Pinpoint the cell where the given text exists, returning its [x, y] midpoint coordinate. 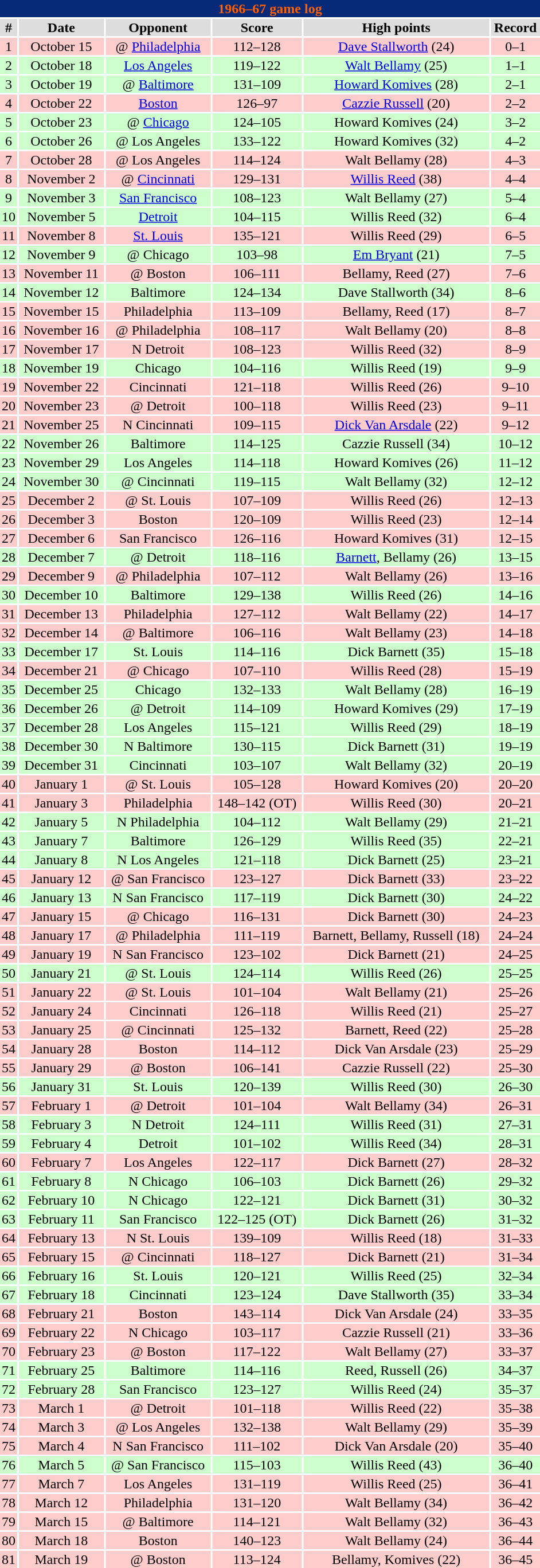
9 [9, 198]
118–127 [257, 1257]
31 [9, 614]
74 [9, 1427]
December 7 [61, 557]
104–116 [257, 368]
Howard Komives (31) [396, 538]
38 [9, 746]
9–12 [515, 425]
112–128 [257, 46]
133–122 [257, 141]
Walt Bellamy (25) [396, 65]
Willis Reed (31) [396, 1124]
Willis Reed (38) [396, 179]
February 28 [61, 1389]
113–124 [257, 1559]
December 9 [61, 576]
13–16 [515, 576]
November 19 [61, 368]
65 [9, 1257]
October 23 [61, 122]
20–21 [515, 803]
30 [9, 595]
January 7 [61, 841]
Willis Reed (34) [396, 1143]
48 [9, 935]
36–40 [515, 1465]
January 31 [61, 1087]
115–121 [257, 727]
Walt Bellamy (20) [396, 330]
66 [9, 1276]
N Los Angeles [158, 860]
Willis Reed (21) [396, 1011]
March 19 [61, 1559]
8–9 [515, 349]
1 [9, 46]
November 5 [61, 217]
31–34 [515, 1257]
78 [9, 1503]
108–117 [257, 330]
57 [9, 1106]
Howard Komives (28) [396, 84]
N St. Louis [158, 1238]
37 [9, 727]
21–21 [515, 822]
107–109 [257, 500]
122–125 (OT) [257, 1219]
8–7 [515, 311]
13–15 [515, 557]
126–97 [257, 103]
19 [9, 387]
Dave Stallworth (34) [396, 292]
5–4 [515, 198]
February 7 [61, 1162]
Cazzie Russell (21) [396, 1332]
25–29 [515, 1049]
November 30 [61, 481]
October 22 [61, 103]
January 24 [61, 1011]
36–45 [515, 1559]
March 18 [61, 1540]
20 [9, 406]
54 [9, 1049]
Walt Bellamy (23) [396, 633]
4 [9, 103]
23–22 [515, 879]
8 [9, 179]
79 [9, 1522]
14–16 [515, 595]
15–19 [515, 671]
January 8 [61, 860]
Score [257, 28]
58 [9, 1124]
Reed, Russell (26) [396, 1370]
56 [9, 1087]
35–38 [515, 1408]
24 [9, 481]
40 [9, 784]
January 22 [61, 992]
March 7 [61, 1484]
26–31 [515, 1106]
114–118 [257, 462]
122–121 [257, 1200]
101–102 [257, 1143]
12–14 [515, 519]
15–18 [515, 652]
November 23 [61, 406]
Cazzie Russell (34) [396, 444]
33–34 [515, 1295]
Howard Komives (20) [396, 784]
Opponent [158, 28]
Howard Komives (29) [396, 708]
March 4 [61, 1446]
February 10 [61, 1200]
Willis Reed (28) [396, 671]
14–18 [515, 633]
14 [9, 292]
120–121 [257, 1276]
Barnett, Bellamy (26) [396, 557]
120–109 [257, 519]
113–109 [257, 311]
March 12 [61, 1503]
Date [61, 28]
114–121 [257, 1522]
76 [9, 1465]
November 11 [61, 273]
45 [9, 879]
Dick Barnett (35) [396, 652]
43 [9, 841]
120–139 [257, 1087]
59 [9, 1143]
13 [9, 273]
36–44 [515, 1540]
Dick Van Arsdale (22) [396, 425]
January 21 [61, 973]
24–23 [515, 916]
55 [9, 1068]
Dave Stallworth (35) [396, 1295]
70 [9, 1351]
109–115 [257, 425]
November 8 [61, 236]
25–26 [515, 992]
January 13 [61, 897]
N Baltimore [158, 746]
4–3 [515, 160]
December 30 [61, 746]
Bellamy, Reed (27) [396, 273]
119–122 [257, 65]
Walt Bellamy (26) [396, 576]
21 [9, 425]
24–22 [515, 897]
104–115 [257, 217]
50 [9, 973]
24–25 [515, 954]
March 15 [61, 1522]
129–131 [257, 179]
N Philadelphia [158, 822]
44 [9, 860]
63 [9, 1219]
8–6 [515, 292]
52 [9, 1011]
114–125 [257, 444]
115–103 [257, 1465]
3 [9, 84]
Cazzie Russell (22) [396, 1068]
124–114 [257, 973]
77 [9, 1484]
Willis Reed (18) [396, 1238]
139–109 [257, 1238]
124–105 [257, 122]
Barnett, Reed (22) [396, 1030]
6–4 [515, 217]
November 22 [61, 387]
11 [9, 236]
75 [9, 1446]
December 10 [61, 595]
68 [9, 1314]
61 [9, 1181]
9–10 [515, 387]
124–111 [257, 1124]
35–40 [515, 1446]
February 15 [61, 1257]
October 19 [61, 84]
131–109 [257, 84]
Willis Reed (43) [396, 1465]
41 [9, 803]
111–102 [257, 1446]
81 [9, 1559]
9–9 [515, 368]
119–115 [257, 481]
12–15 [515, 538]
Record [515, 28]
Bellamy, Komives (22) [396, 1559]
January 25 [61, 1030]
February 22 [61, 1332]
December 26 [61, 708]
29 [9, 576]
3–2 [515, 122]
March 1 [61, 1408]
33–37 [515, 1351]
64 [9, 1238]
71 [9, 1370]
51 [9, 992]
60 [9, 1162]
103–117 [257, 1332]
33–35 [515, 1314]
114–112 [257, 1049]
69 [9, 1332]
17–19 [515, 708]
127–112 [257, 614]
132–138 [257, 1427]
Dick Barnett (25) [396, 860]
December 21 [61, 671]
November 9 [61, 254]
Dick Van Arsdale (24) [396, 1314]
33 [9, 652]
31–32 [515, 1219]
23 [9, 462]
January 12 [61, 879]
December 17 [61, 652]
148–142 (OT) [257, 803]
18–19 [515, 727]
24–24 [515, 935]
Dick Van Arsdale (23) [396, 1049]
126–116 [257, 538]
January 5 [61, 822]
20–19 [515, 765]
131–120 [257, 1503]
February 18 [61, 1295]
111–119 [257, 935]
103–98 [257, 254]
123–102 [257, 954]
October 28 [61, 160]
36–41 [515, 1484]
34 [9, 671]
118–116 [257, 557]
January 3 [61, 803]
23–21 [515, 860]
Walt Bellamy (21) [396, 992]
Barnett, Bellamy, Russell (18) [396, 935]
28–32 [515, 1162]
November 26 [61, 444]
104–112 [257, 822]
February 16 [61, 1276]
122–117 [257, 1162]
129–138 [257, 595]
March 5 [61, 1465]
124–134 [257, 292]
Dick Van Arsdale (20) [396, 1446]
106–141 [257, 1068]
46 [9, 897]
12–12 [515, 481]
2–1 [515, 84]
October 15 [61, 46]
Em Bryant (21) [396, 254]
November 3 [61, 198]
28–31 [515, 1143]
4–2 [515, 141]
101–118 [257, 1408]
25–25 [515, 973]
1966–67 game log [270, 9]
39 [9, 765]
117–119 [257, 897]
16 [9, 330]
106–111 [257, 273]
7–6 [515, 273]
106–116 [257, 633]
132–133 [257, 689]
19–19 [515, 746]
February 11 [61, 1219]
November 25 [61, 425]
February 21 [61, 1314]
32–34 [515, 1276]
Willis Reed (35) [396, 841]
114–109 [257, 708]
Howard Komives (26) [396, 462]
35 [9, 689]
123–124 [257, 1295]
December 6 [61, 538]
November 15 [61, 311]
Dick Barnett (27) [396, 1162]
80 [9, 1540]
Howard Komives (24) [396, 122]
N Cincinnati [158, 425]
25 [9, 500]
4–4 [515, 179]
March 3 [61, 1427]
Howard Komives (32) [396, 141]
27–31 [515, 1124]
February 3 [61, 1124]
25–27 [515, 1011]
February 25 [61, 1370]
January 15 [61, 916]
Walt Bellamy (24) [396, 1540]
30–32 [515, 1200]
December 13 [61, 614]
February 4 [61, 1143]
107–110 [257, 671]
103–107 [257, 765]
January 19 [61, 954]
February 1 [61, 1106]
January 28 [61, 1049]
Bellamy, Reed (17) [396, 311]
November 12 [61, 292]
67 [9, 1295]
25–30 [515, 1068]
16–19 [515, 689]
February 13 [61, 1238]
36–43 [515, 1522]
10 [9, 217]
28 [9, 557]
126–118 [257, 1011]
Willis Reed (24) [396, 1389]
42 [9, 822]
53 [9, 1030]
116–131 [257, 916]
130–115 [257, 746]
11–12 [515, 462]
17 [9, 349]
47 [9, 916]
35–37 [515, 1389]
26 [9, 519]
35–39 [515, 1427]
February 23 [61, 1351]
1–1 [515, 65]
26–30 [515, 1087]
December 25 [61, 689]
Walt Bellamy (22) [396, 614]
December 28 [61, 727]
# [9, 28]
November 16 [61, 330]
100–118 [257, 406]
December 3 [61, 519]
18 [9, 368]
22–21 [515, 841]
33–36 [515, 1332]
22 [9, 444]
November 2 [61, 179]
73 [9, 1408]
November 29 [61, 462]
114–124 [257, 160]
36–42 [515, 1503]
October 26 [61, 141]
0–1 [515, 46]
12–13 [515, 500]
34–37 [515, 1370]
Willis Reed (22) [396, 1408]
December 2 [61, 500]
5 [9, 122]
12 [9, 254]
72 [9, 1389]
29–32 [515, 1181]
20–20 [515, 784]
131–119 [257, 1484]
November 17 [61, 349]
December 31 [61, 765]
31–33 [515, 1238]
January 29 [61, 1068]
6 [9, 141]
7–5 [515, 254]
135–121 [257, 236]
Cazzie Russell (20) [396, 103]
February 8 [61, 1181]
105–128 [257, 784]
Willis Reed (19) [396, 368]
15 [9, 311]
106–103 [257, 1181]
2–2 [515, 103]
125–132 [257, 1030]
32 [9, 633]
January 1 [61, 784]
October 18 [61, 65]
9–11 [515, 406]
8–8 [515, 330]
126–129 [257, 841]
High points [396, 28]
143–114 [257, 1314]
6–5 [515, 236]
27 [9, 538]
10–12 [515, 444]
December 14 [61, 633]
14–17 [515, 614]
7 [9, 160]
Dick Barnett (33) [396, 879]
107–112 [257, 576]
62 [9, 1200]
January 17 [61, 935]
Dave Stallworth (24) [396, 46]
49 [9, 954]
36 [9, 708]
140–123 [257, 1540]
117–122 [257, 1351]
25–28 [515, 1030]
2 [9, 65]
